Search for the cell housing the specified text and yield its (x, y) center coordinate. 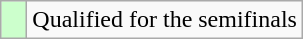
Qualified for the semifinals (165, 20)
